Capture the cell that displays the provided text and extract its (X, Y) central coordinate. 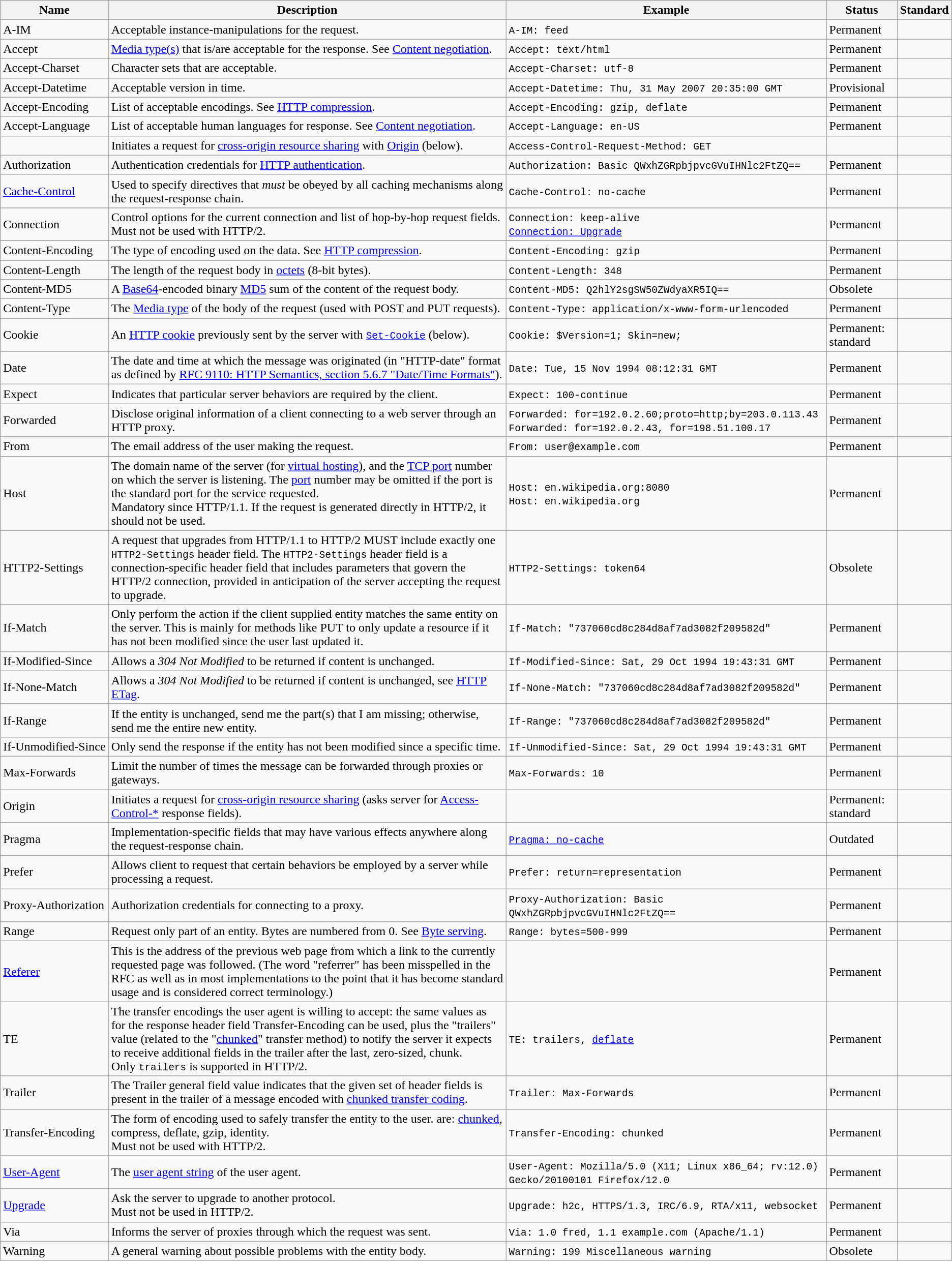
Provisional (861, 87)
Outdated (861, 839)
The length of the request body in octets (8-bit bytes). (307, 270)
If-Modified-Since: Sat, 29 Oct 1994 19:43:31 GMT (666, 661)
TE (54, 1039)
Indicates that particular server behaviors are required by the client. (307, 394)
Access-Control-Request-Method: GET (666, 145)
Disclose original information of a client connecting to a web server through an HTTP proxy. (307, 420)
Via: 1.0 fred, 1.1 example.com (Apache/1.1) (666, 1232)
Warning (54, 1251)
Max-Forwards (54, 773)
Used to specify directives that must be obeyed by all caching mechanisms along the request-response chain. (307, 191)
Referer (54, 971)
Accept-Charset: utf-8 (666, 68)
Accept-Language (54, 126)
Cache-Control (54, 191)
Pragma (54, 839)
Origin (54, 805)
Warning: 199 Miscellaneous warning (666, 1251)
Cookie (54, 335)
Connection (54, 224)
Transfer-Encoding (54, 1132)
A-IM (54, 29)
Content-Length (54, 270)
Authorization (54, 165)
Acceptable version in time. (307, 87)
A general warning about possible problems with the entity body. (307, 1251)
Status (861, 10)
Date (54, 368)
Content-MD5 (54, 289)
If-Range: "737060cd8c284d8af7ad3082f209582d" (666, 720)
Transfer-Encoding: chunked (666, 1132)
The form of encoding used to safely transfer the entity to the user. are: chunked, compress, deflate, gzip, identity.Must not be used with HTTP/2. (307, 1132)
Media type(s) that is/are acceptable for the response. See Content negotiation. (307, 49)
Content-Encoding: gzip (666, 250)
If the entity is unchanged, send me the part(s) that I am missing; otherwise, send me the entire new entity. (307, 720)
Accept-Charset (54, 68)
Authorization credentials for connecting to a proxy. (307, 905)
Max-Forwards: 10 (666, 773)
Description (307, 10)
Name (54, 10)
Initiates a request for cross-origin resource sharing (asks server for Access-Control-* response fields). (307, 805)
Forwarded (54, 420)
Accept-Datetime: Thu, 31 May 2007 20:35:00 GMT (666, 87)
HTTP2-Settings: token64 (666, 567)
Host (54, 493)
If-None-Match: "737060cd8c284d8af7ad3082f209582d" (666, 687)
Content-Type: application/x-www-form-urlencoded (666, 309)
Cookie: $Version=1; Skin=new; (666, 335)
Request only part of an entity. Bytes are numbered from 0. See Byte serving. (307, 932)
Character sets that are acceptable. (307, 68)
Trailer: Max-Forwards (666, 1092)
Upgrade (54, 1205)
If-Match: "737060cd8c284d8af7ad3082f209582d" (666, 628)
Content-MD5: Q2hlY2sgSW50ZWdyaXR5IQ== (666, 289)
Proxy-Authorization: Basic QWxhZGRpbjpvcGVuIHNlc2FtZQ== (666, 905)
From: user@example.com (666, 446)
Via (54, 1232)
Cache-Control: no-cache (666, 191)
Allows a 304 Not Modified to be returned if content is unchanged, see HTTP ETag. (307, 687)
Implementation-specific fields that may have various effects anywhere along the request-response chain. (307, 839)
User-Agent (54, 1173)
Range: bytes=500-999 (666, 932)
A Base64-encoded binary MD5 sum of the content of the request body. (307, 289)
Authentication credentials for HTTP authentication. (307, 165)
Forwarded: for=192.0.2.60;proto=http;by=203.0.113.43 Forwarded: for=192.0.2.43, for=198.51.100.17 (666, 420)
Ask the server to upgrade to another protocol.Must not be used in HTTP/2. (307, 1205)
Accept: text/html (666, 49)
Accept-Language: en-US (666, 126)
Accept-Datetime (54, 87)
Content-Length: 348 (666, 270)
Prefer: return=representation (666, 873)
Standard (925, 10)
If-Range (54, 720)
List of acceptable human languages for response. See Content negotiation. (307, 126)
From (54, 446)
The email address of the user making the request. (307, 446)
Informs the server of proxies through which the request was sent. (307, 1232)
If-Modified-Since (54, 661)
The type of encoding used on the data. See HTTP compression. (307, 250)
Connection: keep-aliveConnection: Upgrade (666, 224)
Accept (54, 49)
Allows client to request that certain behaviors be employed by a server while processing a request. (307, 873)
An HTTP cookie previously sent by the server with Set-Cookie (below). (307, 335)
A-IM: feed (666, 29)
Content-Encoding (54, 250)
The user agent string of the user agent. (307, 1173)
Accept-Encoding: gzip, deflate (666, 107)
Pragma: no-cache (666, 839)
If-Unmodified-Since: Sat, 29 Oct 1994 19:43:31 GMT (666, 746)
List of acceptable encodings. See HTTP compression. (307, 107)
TE: trailers, deflate (666, 1039)
Trailer (54, 1092)
Acceptable instance-manipulations for the request. (307, 29)
Prefer (54, 873)
Allows a 304 Not Modified to be returned if content is unchanged. (307, 661)
Accept-Encoding (54, 107)
Host: en.wikipedia.org:8080Host: en.wikipedia.org (666, 493)
Range (54, 932)
Control options for the current connection and list of hop-by-hop request fields.Must not be used with HTTP/2. (307, 224)
Expect (54, 394)
HTTP2-Settings (54, 567)
Date: Tue, 15 Nov 1994 08:12:31 GMT (666, 368)
Initiates a request for cross-origin resource sharing with Origin (below). (307, 145)
The Media type of the body of the request (used with POST and PUT requests). (307, 309)
If-Match (54, 628)
Content-Type (54, 309)
Expect: 100-continue (666, 394)
Authorization: Basic QWxhZGRpbjpvcGVuIHNlc2FtZQ== (666, 165)
Proxy-Authorization (54, 905)
Limit the number of times the message can be forwarded through proxies or gateways. (307, 773)
Upgrade: h2c, HTTPS/1.3, IRC/6.9, RTA/x11, websocket (666, 1205)
If-Unmodified-Since (54, 746)
Only send the response if the entity has not been modified since a specific time. (307, 746)
If-None-Match (54, 687)
Example (666, 10)
User-Agent: Mozilla/5.0 (X11; Linux x86_64; rv:12.0) Gecko/20100101 Firefox/12.0 (666, 1173)
